Locate the cell with the specified text and output its [x, y] center coordinate. 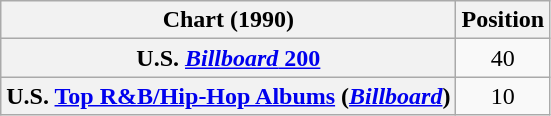
10 [503, 96]
U.S. Top R&B/Hip-Hop Albums (Billboard) [228, 96]
Position [503, 20]
U.S. Billboard 200 [228, 58]
Chart (1990) [228, 20]
40 [503, 58]
